Return the (x, y) coordinate for the center point of the cell that contains the specified text.  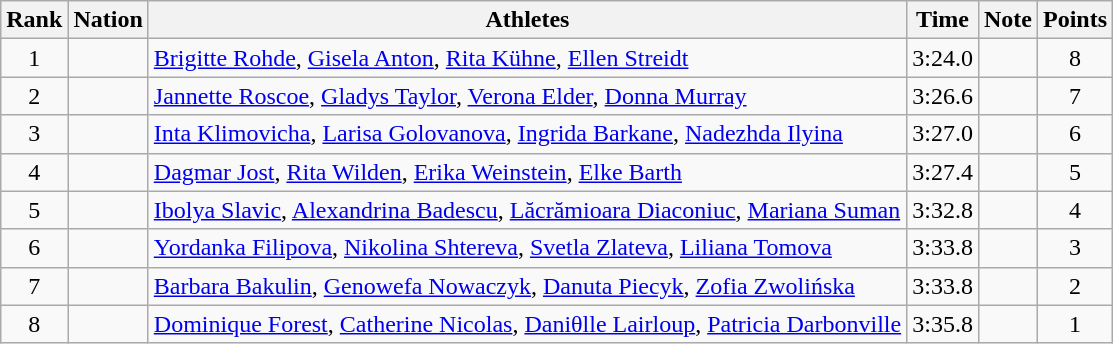
Inta Klimovicha, Larisa Golovanova, Ingrida Barkane, Nadezhda Ilyina (527, 134)
3:27.4 (943, 172)
Brigitte Rohde, Gisela Anton, Rita Kühne, Ellen Streidt (527, 58)
Rank (34, 20)
Nation (108, 20)
Barbara Bakulin, Genowefa Nowaczyk, Danuta Piecyk, Zofia Zwolińska (527, 286)
Points (1074, 20)
3:24.0 (943, 58)
Dominique Forest, Catherine Nicolas, Daniθlle Lairloup, Patricia Darbonville (527, 324)
Ibolya Slavic, Alexandrina Badescu, Lăcrămioara Diaconiuc, Mariana Suman (527, 210)
3:27.0 (943, 134)
3:35.8 (943, 324)
Dagmar Jost, Rita Wilden, Erika Weinstein, Elke Barth (527, 172)
Note (1008, 20)
Time (943, 20)
Athletes (527, 20)
Jannette Roscoe, Gladys Taylor, Verona Elder, Donna Murray (527, 96)
3:26.6 (943, 96)
Yordanka Filipova, Nikolina Shtereva, Svetla Zlateva, Liliana Tomova (527, 248)
3:32.8 (943, 210)
